Pinpoint the cell where the given text exists, returning its (X, Y) midpoint coordinate. 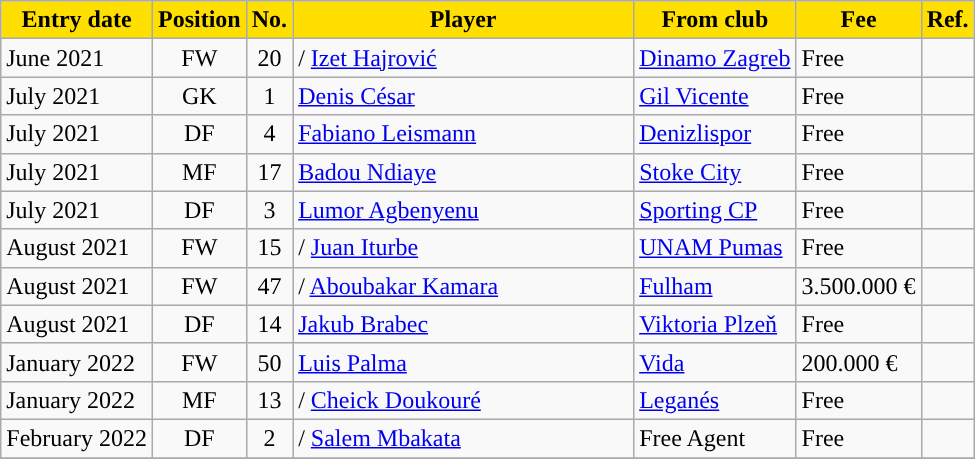
/ Cheick Doukouré (464, 400)
/ Salem Mbakata (464, 438)
13 (269, 400)
3 (269, 210)
Fabiano Leismann (464, 134)
200.000 € (858, 362)
20 (269, 58)
Badou Ndiaye (464, 172)
Leganés (715, 400)
14 (269, 324)
Vida (715, 362)
Player (464, 20)
/ Izet Hajrović (464, 58)
Denis César (464, 96)
Ref. (948, 20)
Luis Palma (464, 362)
/ Juan Iturbe (464, 248)
Dinamo Zagreb (715, 58)
15 (269, 248)
17 (269, 172)
50 (269, 362)
Jakub Brabec (464, 324)
Fee (858, 20)
Free Agent (715, 438)
4 (269, 134)
No. (269, 20)
Stoke City (715, 172)
February 2022 (77, 438)
Viktoria Plzeň (715, 324)
June 2021 (77, 58)
GK (199, 96)
Fulham (715, 286)
47 (269, 286)
Denizlispor (715, 134)
Position (199, 20)
Gil Vicente (715, 96)
2 (269, 438)
Entry date (77, 20)
From club (715, 20)
/ Aboubakar Kamara (464, 286)
Sporting CP (715, 210)
1 (269, 96)
UNAM Pumas (715, 248)
Lumor Agbenyenu (464, 210)
3.500.000 € (858, 286)
